Scan for the cell matching the given text and deliver its (X, Y) coordinate at center. 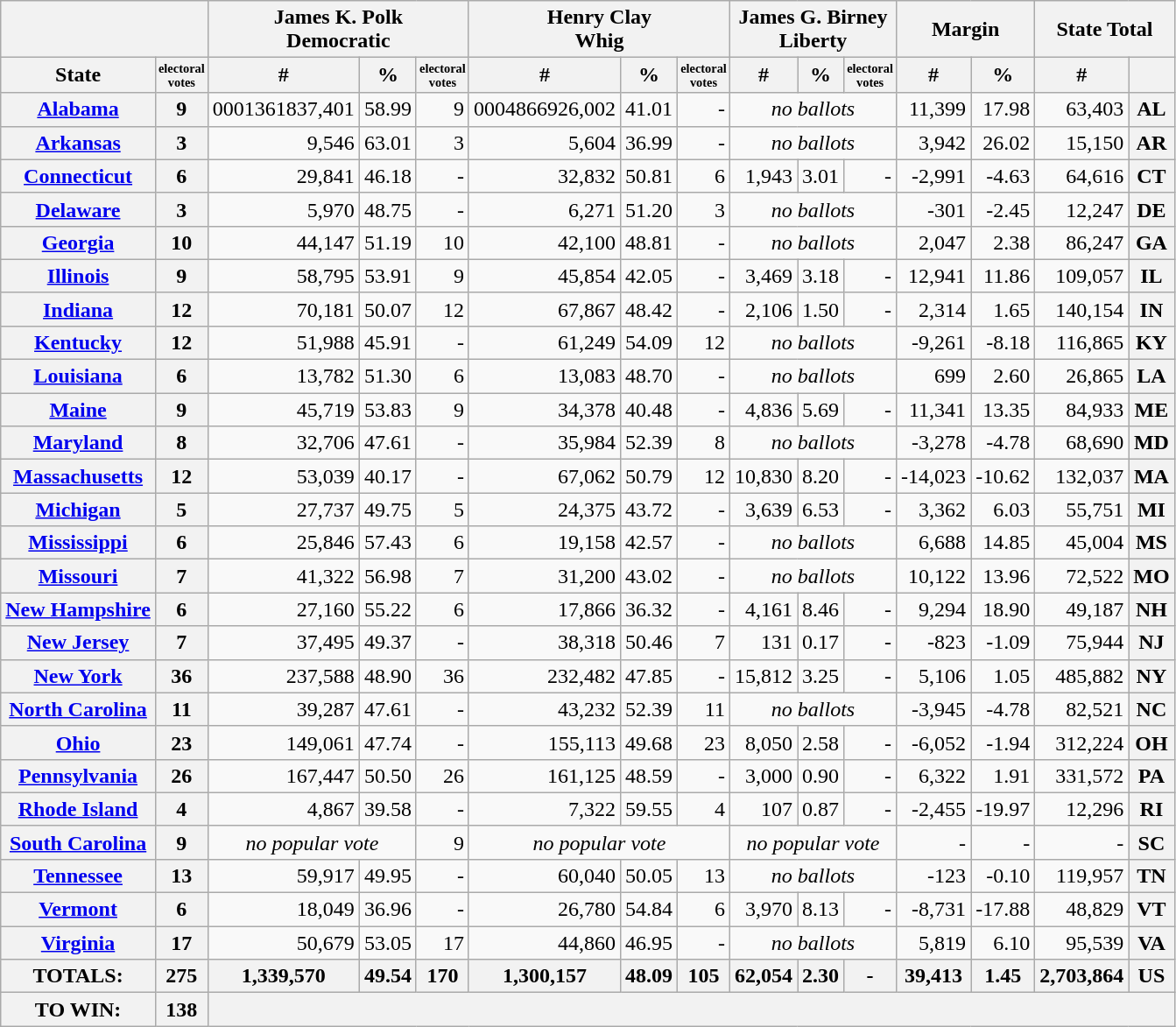
25,846 (284, 543)
State (79, 75)
2.60 (1003, 376)
62,054 (764, 976)
NH (1151, 609)
43,232 (545, 709)
48.09 (648, 976)
LA (1151, 376)
24,375 (545, 510)
-3,278 (933, 443)
1.45 (1003, 976)
61,249 (545, 342)
5,970 (284, 209)
167,447 (284, 776)
-0.10 (1003, 876)
47.85 (648, 676)
45,719 (284, 410)
47.74 (387, 742)
50,679 (284, 943)
TO WIN: (79, 1009)
New York (79, 676)
MS (1151, 543)
3,970 (764, 910)
59.55 (648, 809)
VA (1151, 943)
72,522 (1082, 576)
3,000 (764, 776)
54.84 (648, 910)
116,865 (1082, 342)
3,639 (764, 510)
3.25 (821, 676)
107 (764, 809)
170 (442, 976)
GA (1151, 243)
312,224 (1082, 742)
56.98 (387, 576)
SC (1151, 842)
50.79 (648, 476)
68,690 (1082, 443)
James G. BirneyLiberty (813, 30)
48.42 (648, 309)
NY (1151, 676)
TN (1151, 876)
IN (1151, 309)
-17.88 (1003, 910)
11,399 (933, 109)
39.58 (387, 809)
5,819 (933, 943)
Massachusetts (79, 476)
-301 (933, 209)
48,829 (1082, 910)
-823 (933, 643)
Michigan (79, 510)
49.75 (387, 510)
-2,455 (933, 809)
Mississippi (79, 543)
4,867 (284, 809)
49,187 (1082, 609)
84,933 (1082, 410)
53,039 (284, 476)
Margin (966, 30)
27,737 (284, 510)
149,061 (284, 742)
15,812 (764, 676)
58.99 (387, 109)
-2.45 (1003, 209)
18,049 (284, 910)
3,942 (933, 143)
232,482 (545, 676)
6,688 (933, 543)
50.81 (648, 176)
36.99 (648, 143)
Maine (79, 410)
Delaware (79, 209)
36.96 (387, 910)
64,616 (1082, 176)
-3,945 (933, 709)
48.81 (648, 243)
-10.62 (1003, 476)
Illinois (79, 276)
Louisiana (79, 376)
3,469 (764, 276)
32,706 (284, 443)
Henry ClayWhig (599, 30)
0.90 (821, 776)
275 (181, 976)
2.58 (821, 742)
31,200 (545, 576)
ME (1151, 410)
2.38 (1003, 243)
63.01 (387, 143)
53.91 (387, 276)
AL (1151, 109)
Maryland (79, 443)
2,703,864 (1082, 976)
119,957 (1082, 876)
RI (1151, 809)
-14,023 (933, 476)
10,122 (933, 576)
8.46 (821, 609)
IL (1151, 276)
63,403 (1082, 109)
55.22 (387, 609)
26.02 (1003, 143)
OH (1151, 742)
55,751 (1082, 510)
67,062 (545, 476)
38,318 (545, 643)
331,572 (1082, 776)
PA (1151, 776)
1.91 (1003, 776)
45,004 (1082, 543)
Kentucky (79, 342)
48.70 (648, 376)
54.09 (648, 342)
51.30 (387, 376)
41,322 (284, 576)
1,339,570 (284, 976)
19,158 (545, 543)
1,943 (764, 176)
Virginia (79, 943)
8.20 (821, 476)
James K. PolkDemocratic (338, 30)
39,413 (933, 976)
11,341 (933, 410)
Georgia (79, 243)
0.87 (821, 809)
17.98 (1003, 109)
-1.94 (1003, 742)
13,083 (545, 376)
-19.97 (1003, 809)
155,113 (545, 742)
6,271 (545, 209)
32,832 (545, 176)
MO (1151, 576)
51.19 (387, 243)
0004866926,002 (545, 109)
12,247 (1082, 209)
105 (704, 976)
-6,052 (933, 742)
CT (1151, 176)
49.95 (387, 876)
53.05 (387, 943)
5.69 (821, 410)
27,160 (284, 609)
50.07 (387, 309)
18.90 (1003, 609)
5,106 (933, 676)
42,100 (545, 243)
12,941 (933, 276)
-8.18 (1003, 342)
Ohio (79, 742)
59,917 (284, 876)
North Carolina (79, 709)
Vermont (79, 910)
14.85 (1003, 543)
VT (1151, 910)
46.18 (387, 176)
48.90 (387, 676)
29,841 (284, 176)
1.50 (821, 309)
50.05 (648, 876)
53.83 (387, 410)
6.53 (821, 510)
70,181 (284, 309)
Tennessee (79, 876)
49.68 (648, 742)
50.50 (387, 776)
Alabama (79, 109)
South Carolina (79, 842)
699 (933, 376)
State Total (1105, 30)
40.17 (387, 476)
11.86 (1003, 276)
2,314 (933, 309)
KY (1151, 342)
0.17 (821, 643)
AR (1151, 143)
9,546 (284, 143)
13,782 (284, 376)
132,037 (1082, 476)
2,106 (764, 309)
60,040 (545, 876)
485,882 (1082, 676)
140,154 (1082, 309)
58,795 (284, 276)
Rhode Island (79, 809)
MA (1151, 476)
4,836 (764, 410)
39,287 (284, 709)
-2,991 (933, 176)
45,854 (545, 276)
Connecticut (79, 176)
44,860 (545, 943)
1.65 (1003, 309)
161,125 (545, 776)
1,300,157 (545, 976)
42.05 (648, 276)
51.20 (648, 209)
86,247 (1082, 243)
15,150 (1082, 143)
New Hampshire (79, 609)
Missouri (79, 576)
46.95 (648, 943)
New Jersey (79, 643)
57.43 (387, 543)
US (1151, 976)
2.30 (821, 976)
MI (1151, 510)
4,161 (764, 609)
131 (764, 643)
-8,731 (933, 910)
49.37 (387, 643)
44,147 (284, 243)
67,867 (545, 309)
95,539 (1082, 943)
MD (1151, 443)
43.72 (648, 510)
13.35 (1003, 410)
8,050 (764, 742)
40.48 (648, 410)
49.54 (387, 976)
3,362 (933, 510)
9,294 (933, 609)
43.02 (648, 576)
36.32 (648, 609)
45.91 (387, 342)
-4.63 (1003, 176)
37,495 (284, 643)
-9,261 (933, 342)
42.57 (648, 543)
Pennsylvania (79, 776)
50.46 (648, 643)
138 (181, 1009)
26,865 (1082, 376)
Indiana (79, 309)
48.75 (387, 209)
Arkansas (79, 143)
17,866 (545, 609)
-123 (933, 876)
41.01 (648, 109)
48.59 (648, 776)
109,057 (1082, 276)
1.05 (1003, 676)
75,944 (1082, 643)
12,296 (1082, 809)
82,521 (1082, 709)
5,604 (545, 143)
7,322 (545, 809)
26,780 (545, 910)
51,988 (284, 342)
NJ (1151, 643)
6,322 (933, 776)
10,830 (764, 476)
2,047 (933, 243)
TOTALS: (79, 976)
13.96 (1003, 576)
6.10 (1003, 943)
NC (1151, 709)
3.18 (821, 276)
DE (1151, 209)
6.03 (1003, 510)
35,984 (545, 443)
-1.09 (1003, 643)
237,588 (284, 676)
8.13 (821, 910)
34,378 (545, 410)
3.01 (821, 176)
0001361837,401 (284, 109)
